Scan for the cell matching the given text and deliver its (X, Y) coordinate at center. 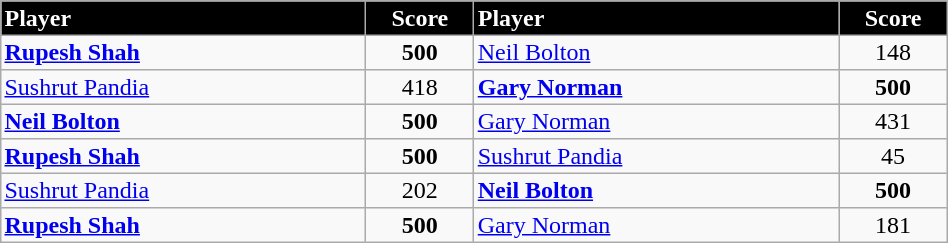
181 (893, 225)
45 (893, 156)
431 (893, 121)
202 (420, 190)
148 (893, 52)
418 (420, 87)
